Locate the cell with the specified text and output its (x, y) center coordinate. 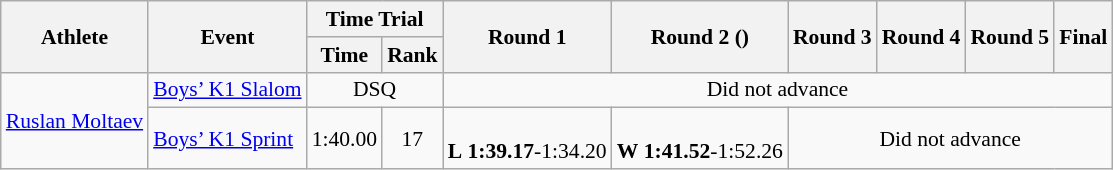
Round 5 (1010, 36)
Boys’ K1 Sprint (227, 138)
W 1:41.52-1:52.26 (700, 138)
17 (412, 138)
Ruslan Moltaev (74, 120)
Event (227, 36)
Final (1083, 36)
DSQ (375, 90)
Rank (412, 55)
1:40.00 (344, 138)
Round 1 (528, 36)
Time (344, 55)
Time Trial (375, 19)
Round 2 () (700, 36)
Round 4 (922, 36)
Round 3 (832, 36)
Boys’ K1 Slalom (227, 90)
L 1:39.17-1:34.20 (528, 138)
Athlete (74, 36)
